Return (x, y) of the center of cell containing provided text 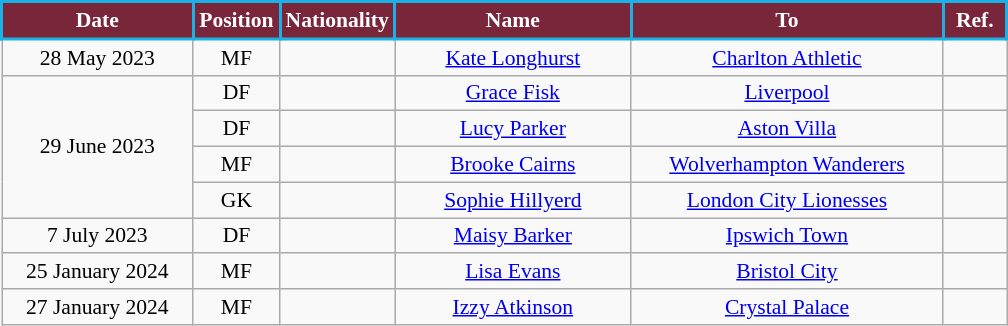
28 May 2023 (98, 57)
Brooke Cairns (514, 165)
Position (236, 20)
Maisy Barker (514, 236)
GK (236, 200)
Izzy Atkinson (514, 307)
Aston Villa (787, 129)
Date (98, 20)
Ref. (975, 20)
Bristol City (787, 272)
Sophie Hillyerd (514, 200)
Wolverhampton Wanderers (787, 165)
Name (514, 20)
Grace Fisk (514, 93)
Nationality (338, 20)
Ipswich Town (787, 236)
To (787, 20)
25 January 2024 (98, 272)
Lisa Evans (514, 272)
7 July 2023 (98, 236)
Crystal Palace (787, 307)
Liverpool (787, 93)
Charlton Athletic (787, 57)
27 January 2024 (98, 307)
29 June 2023 (98, 146)
Kate Longhurst (514, 57)
Lucy Parker (514, 129)
London City Lionesses (787, 200)
